Return (x, y) of the center of cell containing provided text 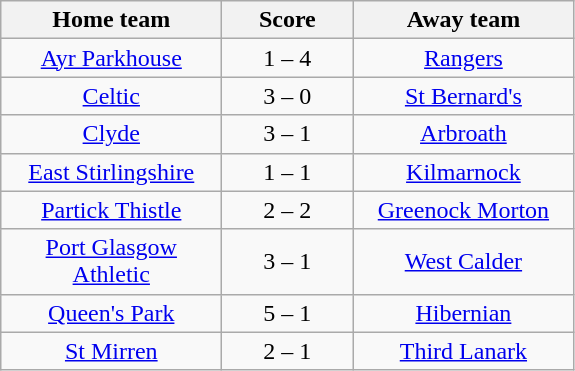
Greenock Morton (464, 210)
5 – 1 (288, 313)
West Calder (464, 262)
Home team (112, 20)
Clyde (112, 134)
1 – 1 (288, 172)
Away team (464, 20)
Third Lanark (464, 351)
Queen's Park (112, 313)
St Mirren (112, 351)
2 – 1 (288, 351)
Ayr Parkhouse (112, 58)
Kilmarnock (464, 172)
East Stirlingshire (112, 172)
Port Glasgow Athletic (112, 262)
Partick Thistle (112, 210)
Hibernian (464, 313)
Score (288, 20)
1 – 4 (288, 58)
3 – 0 (288, 96)
Rangers (464, 58)
Arbroath (464, 134)
St Bernard's (464, 96)
2 – 2 (288, 210)
Celtic (112, 96)
